Identify which cell holds the provided text, then report its [x, y] central coordinate. 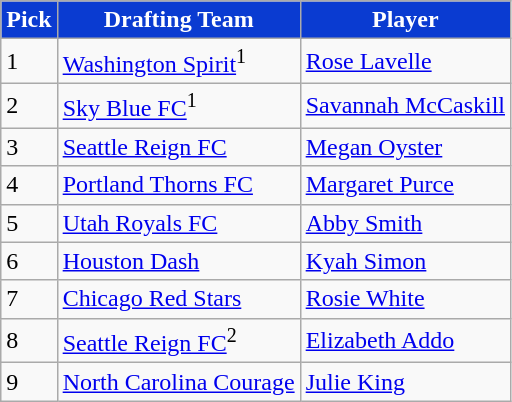
Drafting Team [178, 20]
4 [29, 185]
5 [29, 223]
Kyah Simon [405, 261]
3 [29, 147]
Pick [29, 20]
Savannah McCaskill [405, 106]
Abby Smith [405, 223]
Chicago Red Stars [178, 299]
Seattle Reign FC2 [178, 340]
Margaret Purce [405, 185]
Seattle Reign FC [178, 147]
Elizabeth Addo [405, 340]
8 [29, 340]
Player [405, 20]
Houston Dash [178, 261]
9 [29, 382]
North Carolina Courage [178, 382]
1 [29, 62]
6 [29, 261]
Rosie White [405, 299]
Megan Oyster [405, 147]
Portland Thorns FC [178, 185]
Washington Spirit1 [178, 62]
Julie King [405, 382]
Sky Blue FC1 [178, 106]
Rose Lavelle [405, 62]
2 [29, 106]
Utah Royals FC [178, 223]
7 [29, 299]
